Output the [X, Y] coordinate of the center of the cell containing the given text.  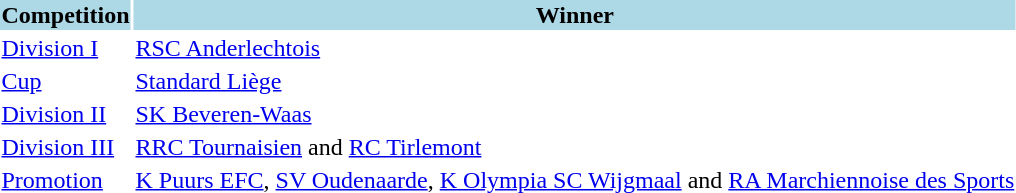
Standard Liège [575, 81]
Division III [66, 147]
Cup [66, 81]
RRC Tournaisien and RC Tirlemont [575, 147]
Division I [66, 48]
Competition [66, 15]
RSC Anderlechtois [575, 48]
SK Beveren-Waas [575, 114]
Division II [66, 114]
Winner [575, 15]
